Locate the cell with the specified text and output its [x, y] center coordinate. 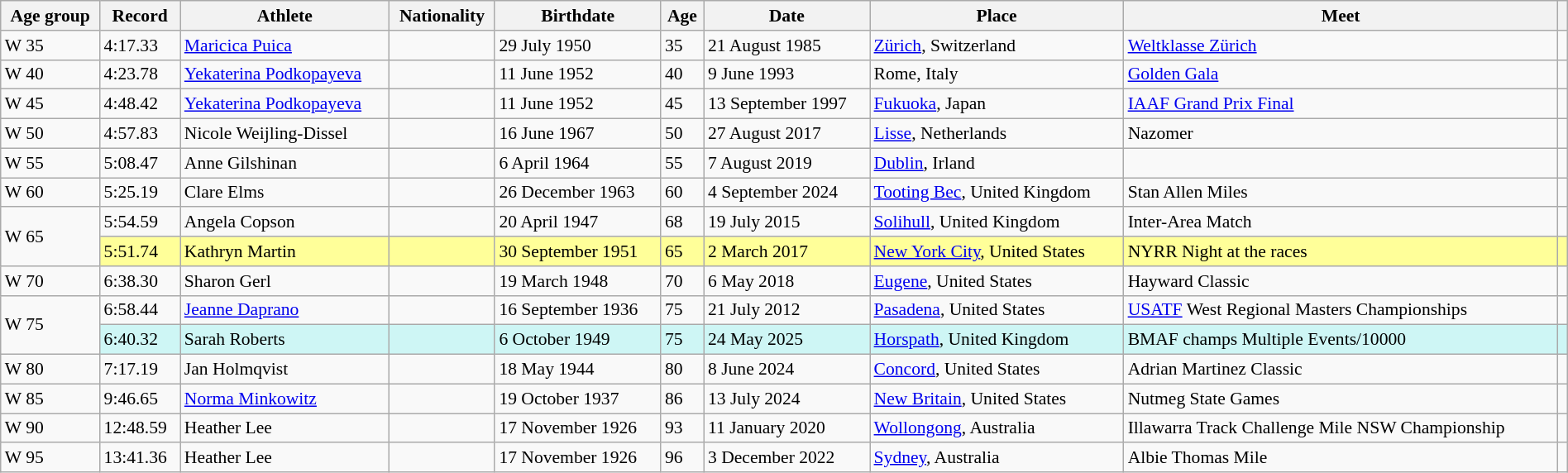
70 [682, 281]
13 September 1997 [787, 104]
Dublin, Irland [997, 163]
5:25.19 [141, 193]
4:57.83 [141, 134]
New York City, United States [997, 251]
Nicole Weijling-Dissel [284, 134]
Athlete [284, 16]
IAAF Grand Prix Final [1341, 104]
New Britain, United States [997, 399]
USATF West Regional Masters Championships [1341, 310]
24 May 2025 [787, 340]
W 85 [50, 399]
19 July 2015 [787, 222]
Record [141, 16]
26 December 1963 [577, 193]
6:58.44 [141, 310]
W 55 [50, 163]
3 December 2022 [787, 458]
NYRR Night at the races [1341, 251]
19 March 1948 [577, 281]
BMAF champs Multiple Events/10000 [1341, 340]
19 October 1937 [577, 399]
20 April 1947 [577, 222]
Maricica Puica [284, 45]
6 October 1949 [577, 340]
40 [682, 74]
Age [682, 16]
Rome, Italy [997, 74]
4 September 2024 [787, 193]
Nutmeg State Games [1341, 399]
Nationality [442, 16]
5:08.47 [141, 163]
4:17.33 [141, 45]
8 June 2024 [787, 370]
Sydney, Australia [997, 458]
Sarah Roberts [284, 340]
16 September 1936 [577, 310]
7:17.19 [141, 370]
Wollongong, Australia [997, 428]
Norma Minkowitz [284, 399]
Age group [50, 16]
W 70 [50, 281]
60 [682, 193]
2 March 2017 [787, 251]
21 August 1985 [787, 45]
13:41.36 [141, 458]
65 [682, 251]
45 [682, 104]
Illawarra Track Challenge Mile NSW Championship [1341, 428]
W 95 [50, 458]
6 May 2018 [787, 281]
18 May 1944 [577, 370]
Sharon Gerl [284, 281]
55 [682, 163]
68 [682, 222]
W 45 [50, 104]
Eugene, United States [997, 281]
29 July 1950 [577, 45]
W 65 [50, 236]
9 June 1993 [787, 74]
W 80 [50, 370]
Concord, United States [997, 370]
W 40 [50, 74]
6:38.30 [141, 281]
5:51.74 [141, 251]
16 June 1967 [577, 134]
Jan Holmqvist [284, 370]
35 [682, 45]
Date [787, 16]
Stan Allen Miles [1341, 193]
6 April 1964 [577, 163]
96 [682, 458]
11 January 2020 [787, 428]
Jeanne Daprano [284, 310]
86 [682, 399]
Clare Elms [284, 193]
27 August 2017 [787, 134]
Nazomer [1341, 134]
W 75 [50, 324]
W 35 [50, 45]
13 July 2024 [787, 399]
4:23.78 [141, 74]
Meet [1341, 16]
Weltklasse Zürich [1341, 45]
12:48.59 [141, 428]
Hayward Classic [1341, 281]
W 50 [50, 134]
9:46.65 [141, 399]
Adrian Martinez Classic [1341, 370]
5:54.59 [141, 222]
Solihull, United Kingdom [997, 222]
Fukuoka, Japan [997, 104]
Golden Gala [1341, 74]
W 90 [50, 428]
7 August 2019 [787, 163]
93 [682, 428]
Pasadena, United States [997, 310]
Kathryn Martin [284, 251]
Albie Thomas Mile [1341, 458]
Place [997, 16]
4:48.42 [141, 104]
80 [682, 370]
6:40.32 [141, 340]
Tooting Bec, United Kingdom [997, 193]
W 60 [50, 193]
50 [682, 134]
Birthdate [577, 16]
Inter-Area Match [1341, 222]
Horspath, United Kingdom [997, 340]
Lisse, Netherlands [997, 134]
30 September 1951 [577, 251]
Angela Copson [284, 222]
Zürich, Switzerland [997, 45]
Anne Gilshinan [284, 163]
21 July 2012 [787, 310]
